Find where the given text appears and provide that cell's center as (X, Y) coordinate. 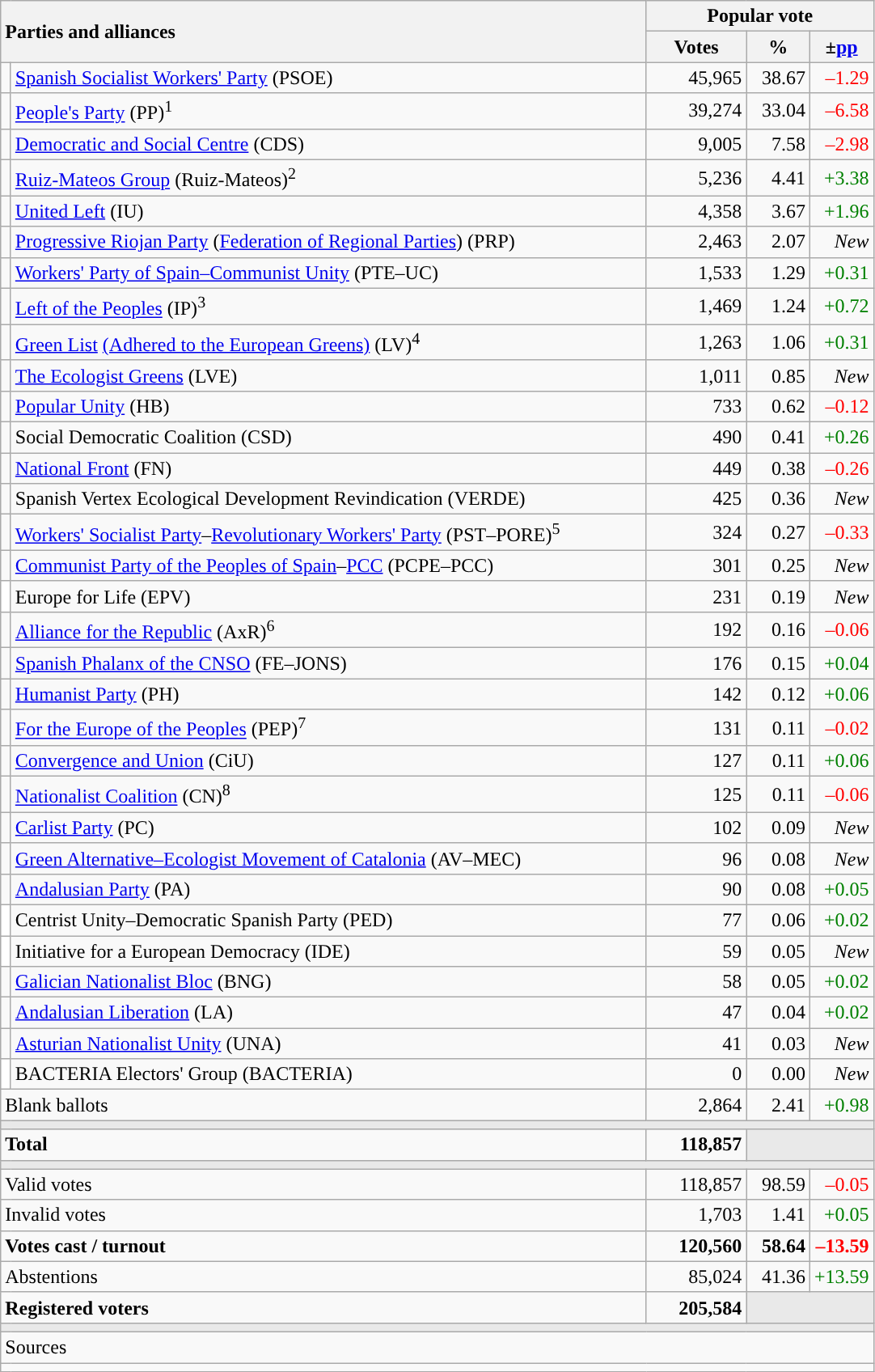
0.06 (778, 920)
Ruiz-Mateos Group (Ruiz-Mateos)2 (328, 178)
Registered voters (323, 1307)
Social Democratic Coalition (CSD) (328, 438)
425 (696, 499)
–0.33 (841, 532)
1.41 (778, 1215)
Democratic and Social Centre (CDS) (328, 144)
+1.96 (841, 211)
176 (696, 663)
7.58 (778, 144)
127 (696, 761)
Workers' Party of Spain–Communist Unity (PTE–UC) (328, 273)
77 (696, 920)
Europe for Life (EPV) (328, 596)
National Front (FN) (328, 468)
0.25 (778, 565)
102 (696, 828)
Spanish Socialist Workers' Party (PSOE) (328, 78)
+13.59 (841, 1277)
449 (696, 468)
–0.05 (841, 1184)
301 (696, 565)
Popular vote (760, 16)
0.00 (778, 1074)
1,469 (696, 306)
Abstentions (323, 1277)
0.36 (778, 499)
2.07 (778, 242)
Galician Nationalist Bloc (BNG) (328, 982)
1,263 (696, 343)
125 (696, 794)
0.09 (778, 828)
Total (323, 1145)
47 (696, 1013)
142 (696, 694)
+0.04 (841, 663)
0.41 (778, 438)
1,703 (696, 1215)
85,024 (696, 1277)
Parties and alliances (323, 32)
4.41 (778, 178)
0.15 (778, 663)
0.62 (778, 406)
Progressive Riojan Party (Federation of Regional Parties) (PRP) (328, 242)
1.29 (778, 273)
192 (696, 629)
733 (696, 406)
231 (696, 596)
5,236 (696, 178)
0.19 (778, 596)
1,011 (696, 375)
120,560 (696, 1246)
+0.26 (841, 438)
Blank ballots (323, 1105)
Green Alternative–Ecologist Movement of Catalonia (AV–MEC) (328, 858)
Carlist Party (PC) (328, 828)
33.04 (778, 112)
205,584 (696, 1307)
45,965 (696, 78)
Convergence and Union (CiU) (328, 761)
Alliance for the Republic (AxR)6 (328, 629)
0.16 (778, 629)
324 (696, 532)
59 (696, 951)
United Left (IU) (328, 211)
3.67 (778, 211)
Initiative for a European Democracy (IDE) (328, 951)
58.64 (778, 1246)
Asturian Nationalist Unity (UNA) (328, 1044)
96 (696, 858)
2,864 (696, 1105)
Spanish Vertex Ecological Development Revindication (VERDE) (328, 499)
Green List (Adhered to the European Greens) (LV)4 (328, 343)
1,533 (696, 273)
Nationalist Coalition (CN)8 (328, 794)
Votes (696, 47)
0.27 (778, 532)
2.41 (778, 1105)
–0.26 (841, 468)
0.38 (778, 468)
9,005 (696, 144)
Invalid votes (323, 1215)
58 (696, 982)
–1.29 (841, 78)
0.85 (778, 375)
490 (696, 438)
39,274 (696, 112)
Left of the Peoples (IP)3 (328, 306)
±pp (841, 47)
–13.59 (841, 1246)
Sources (437, 1347)
0.04 (778, 1013)
Centrist Unity–Democratic Spanish Party (PED) (328, 920)
1.06 (778, 343)
2,463 (696, 242)
Votes cast / turnout (323, 1246)
–2.98 (841, 144)
For the Europe of the Peoples (PEP)7 (328, 728)
Valid votes (323, 1184)
The Ecologist Greens (LVE) (328, 375)
90 (696, 889)
4,358 (696, 211)
+3.38 (841, 178)
131 (696, 728)
Popular Unity (HB) (328, 406)
98.59 (778, 1184)
Andalusian Party (PA) (328, 889)
Andalusian Liberation (LA) (328, 1013)
1.24 (778, 306)
0 (696, 1074)
People's Party (PP)1 (328, 112)
41 (696, 1044)
+0.72 (841, 306)
+0.98 (841, 1105)
–0.02 (841, 728)
0.12 (778, 694)
–0.12 (841, 406)
38.67 (778, 78)
0.03 (778, 1044)
Communist Party of the Peoples of Spain–PCC (PCPE–PCC) (328, 565)
41.36 (778, 1277)
BACTERIA Electors' Group (BACTERIA) (328, 1074)
Workers' Socialist Party–Revolutionary Workers' Party (PST–PORE)5 (328, 532)
–6.58 (841, 112)
Spanish Phalanx of the CNSO (FE–JONS) (328, 663)
Humanist Party (PH) (328, 694)
% (778, 47)
